Identify which cell holds the provided text, then report its [x, y] central coordinate. 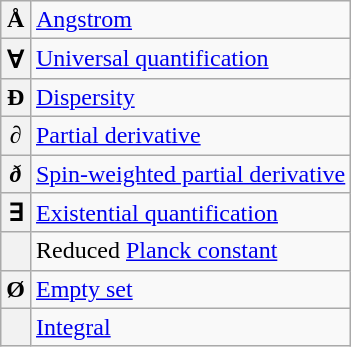
Partial derivative [190, 135]
Spin-weighted partial derivative [190, 173]
Reduced Planck constant [190, 251]
Ø [16, 289]
Dispersity [190, 97]
∀ [16, 59]
Existential quantification [190, 213]
∃ [16, 213]
Å [16, 20]
Integral [190, 327]
∂ [16, 135]
Angstrom [190, 20]
Empty set [190, 289]
Universal quantification [190, 59]
Đ [16, 97]
ð [16, 173]
